For the text-containing cell, return its midpoint in [X, Y] coordinate format. 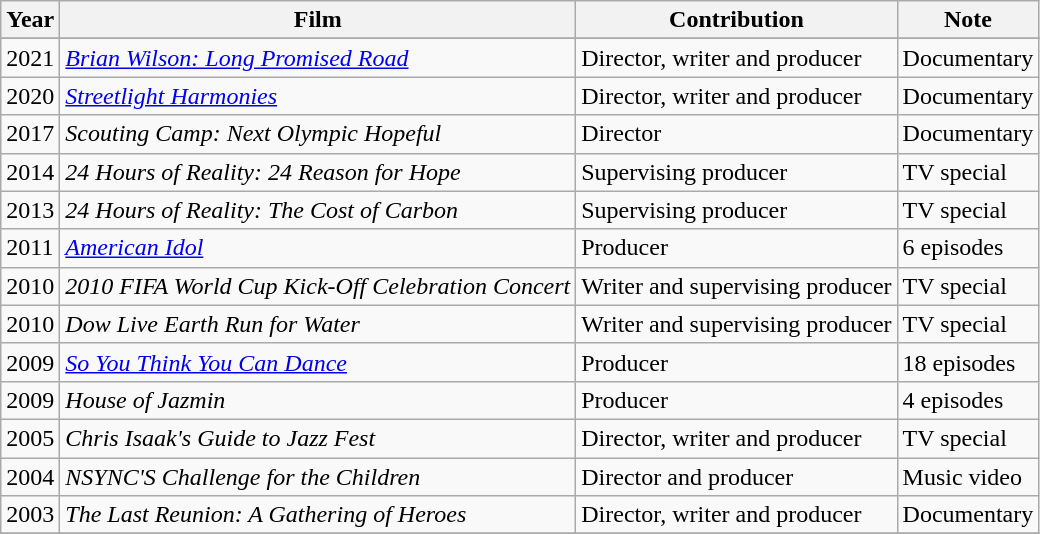
6 episodes [968, 248]
Scouting Camp: Next Olympic Hopeful [318, 134]
The Last Reunion: A Gathering of Heroes [318, 515]
24 Hours of Reality: The Cost of Carbon [318, 210]
2021 [30, 58]
Film [318, 20]
Streetlight Harmonies [318, 96]
2017 [30, 134]
2011 [30, 248]
2010 FIFA World Cup Kick-Off Celebration Concert [318, 286]
Music video [968, 477]
2004 [30, 477]
Note [968, 20]
2013 [30, 210]
House of Jazmin [318, 400]
Year [30, 20]
2005 [30, 438]
4 episodes [968, 400]
So You Think You Can Dance [318, 362]
Contribution [736, 20]
American Idol [318, 248]
24 Hours of Reality: 24 Reason for Hope [318, 172]
Brian Wilson: Long Promised Road [318, 58]
2020 [30, 96]
18 episodes [968, 362]
2003 [30, 515]
Director and producer [736, 477]
Chris Isaak's Guide to Jazz Fest [318, 438]
2014 [30, 172]
NSYNC'S Challenge for the Children [318, 477]
Director [736, 134]
Dow Live Earth Run for Water [318, 324]
